Determine the [x, y] coordinate at the center of the cell enclosing the given text.  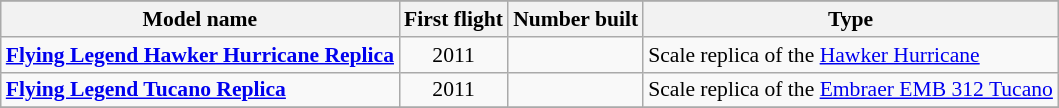
Flying Legend Tucano Replica [200, 90]
Scale replica of the Hawker Hurricane [850, 55]
First flight [454, 19]
Type [850, 19]
Model name [200, 19]
Number built [576, 19]
Scale replica of the Embraer EMB 312 Tucano [850, 90]
Flying Legend Hawker Hurricane Replica [200, 55]
